Search for the cell housing the specified text and yield its (X, Y) center coordinate. 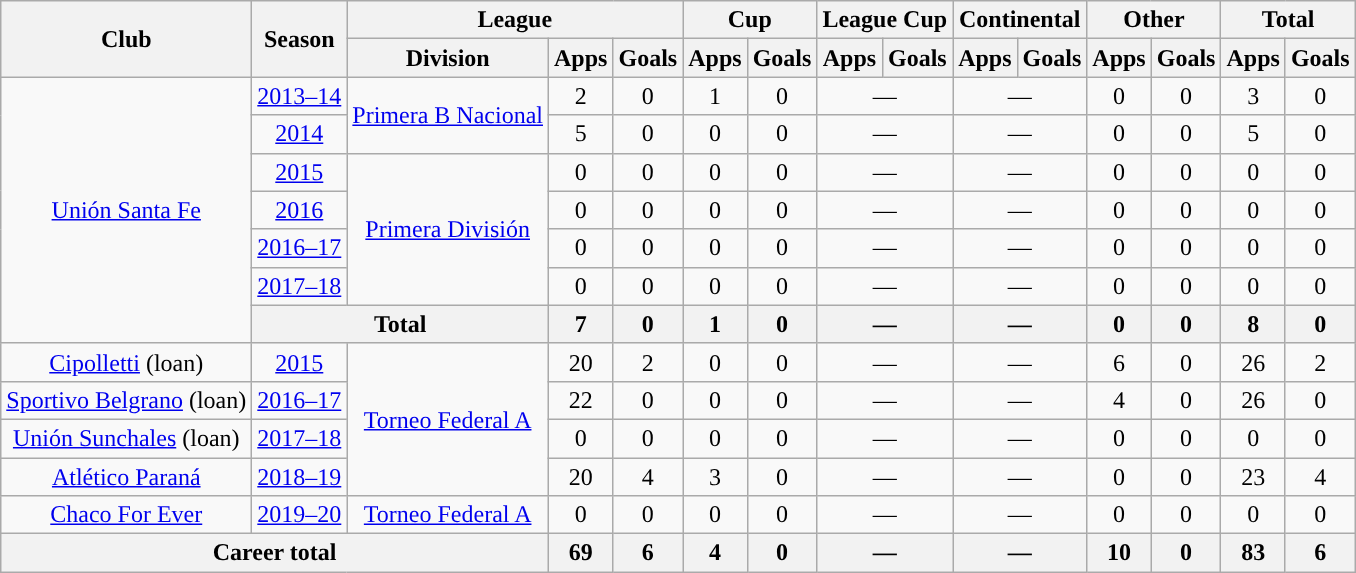
Other (1154, 20)
8 (1253, 324)
Primera B Nacional (448, 115)
2016 (300, 210)
23 (1253, 477)
Unión Santa Fe (126, 210)
22 (581, 400)
Atlético Paraná (126, 477)
Primera División (448, 229)
Season (300, 39)
Division (448, 58)
83 (1253, 553)
Cup (750, 20)
2018–19 (300, 477)
Continental (1020, 20)
69 (581, 553)
2013–14 (300, 96)
2019–20 (300, 515)
7 (581, 324)
Career total (275, 553)
Unión Sunchales (loan) (126, 438)
League (515, 20)
Sportivo Belgrano (loan) (126, 400)
2014 (300, 134)
Cipolletti (loan) (126, 362)
Club (126, 39)
League Cup (885, 20)
10 (1119, 553)
Chaco For Ever (126, 515)
